Return [x, y] of the center of cell containing provided text 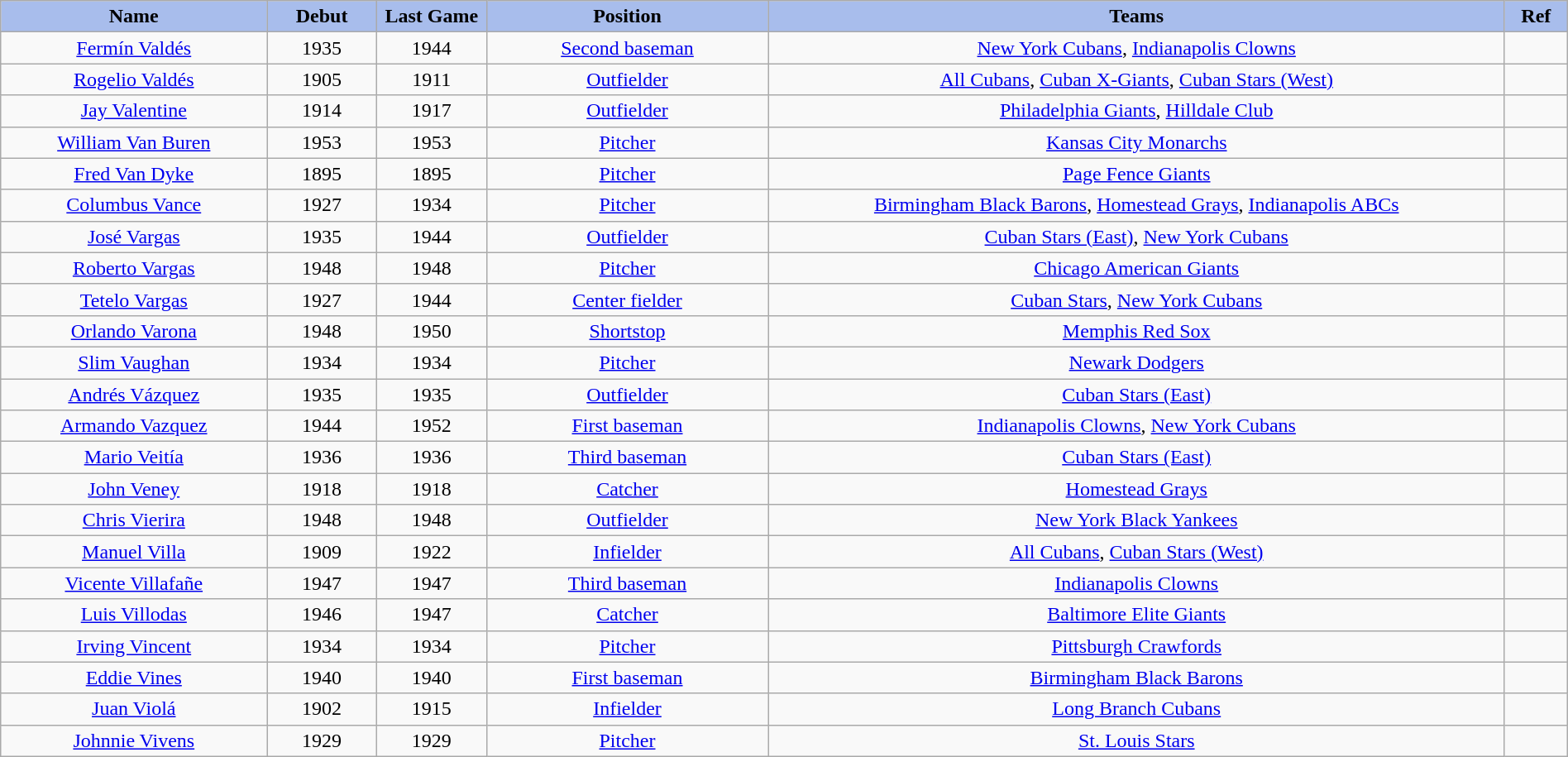
Orlando Varona [134, 331]
Armando Vazquez [134, 426]
Memphis Red Sox [1136, 331]
Birmingham Black Barons, Homestead Grays, Indianapolis ABCs [1136, 205]
Manuel Villa [134, 552]
All Cubans, Cuban Stars (West) [1136, 552]
1905 [323, 79]
Vicente Villafañe [134, 583]
Eddie Vines [134, 678]
Page Fence Giants [1136, 174]
1922 [432, 552]
Johnnie Vivens [134, 740]
New York Black Yankees [1136, 520]
Jay Valentine [134, 111]
1902 [323, 709]
Chicago American Giants [1136, 268]
Columbus Vance [134, 205]
1914 [323, 111]
Cuban Stars, New York Cubans [1136, 299]
John Veney [134, 489]
1952 [432, 426]
St. Louis Stars [1136, 740]
Luis Villodas [134, 615]
Second baseman [627, 48]
Name [134, 17]
Chris Vierira [134, 520]
New York Cubans, Indianapolis Clowns [1136, 48]
1915 [432, 709]
Indianapolis Clowns, New York Cubans [1136, 426]
Juan Violá [134, 709]
Fermín Valdés [134, 48]
Last Game [432, 17]
Baltimore Elite Giants [1136, 615]
Kansas City Monarchs [1136, 142]
Long Branch Cubans [1136, 709]
Position [627, 17]
Irving Vincent [134, 646]
Debut [323, 17]
Roberto Vargas [134, 268]
1917 [432, 111]
Teams [1136, 17]
1911 [432, 79]
William Van Buren [134, 142]
1950 [432, 331]
Pittsburgh Crawfords [1136, 646]
Indianapolis Clowns [1136, 583]
All Cubans, Cuban X-Giants, Cuban Stars (West) [1136, 79]
José Vargas [134, 237]
Birmingham Black Barons [1136, 678]
Mario Veitía [134, 458]
1909 [323, 552]
Andrés Vázquez [134, 395]
Newark Dodgers [1136, 362]
Tetelo Vargas [134, 299]
Rogelio Valdés [134, 79]
1946 [323, 615]
Shortstop [627, 331]
Ref [1536, 17]
Homestead Grays [1136, 489]
Cuban Stars (East), New York Cubans [1136, 237]
Philadelphia Giants, Hilldale Club [1136, 111]
Center fielder [627, 299]
Fred Van Dyke [134, 174]
Slim Vaughan [134, 362]
